Return the [X, Y] coordinate for the center point of the cell that contains the specified text.  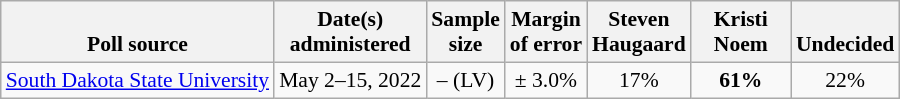
Undecided [845, 32]
± 3.0% [546, 80]
StevenHaugaard [639, 32]
Date(s)administered [350, 32]
May 2–15, 2022 [350, 80]
Marginof error [546, 32]
17% [639, 80]
– (LV) [465, 80]
South Dakota State University [138, 80]
22% [845, 80]
Poll source [138, 32]
KristiNoem [741, 32]
Samplesize [465, 32]
61% [741, 80]
